From the cell containing the given text, extract its center point as (x, y) coordinate. 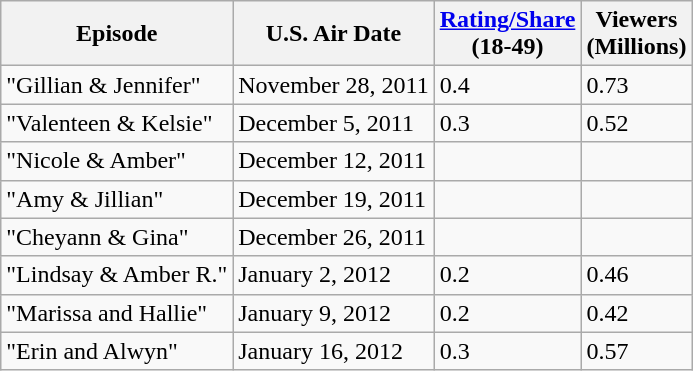
0.46 (636, 275)
January 2, 2012 (334, 275)
Rating/Share(18-49) (508, 34)
January 9, 2012 (334, 313)
0.73 (636, 85)
0.57 (636, 351)
Episode (117, 34)
December 12, 2011 (334, 161)
U.S. Air Date (334, 34)
0.42 (636, 313)
December 26, 2011 (334, 237)
January 16, 2012 (334, 351)
"Amy & Jillian" (117, 199)
"Erin and Alwyn" (117, 351)
"Gillian & Jennifer" (117, 85)
"Valenteen & Kelsie" (117, 123)
"Nicole & Amber" (117, 161)
December 19, 2011 (334, 199)
"Lindsay & Amber R." (117, 275)
"Cheyann & Gina" (117, 237)
Viewers(Millions) (636, 34)
"Marissa and Hallie" (117, 313)
November 28, 2011 (334, 85)
December 5, 2011 (334, 123)
0.4 (508, 85)
0.52 (636, 123)
